Capture the cell that displays the provided text and extract its (X, Y) central coordinate. 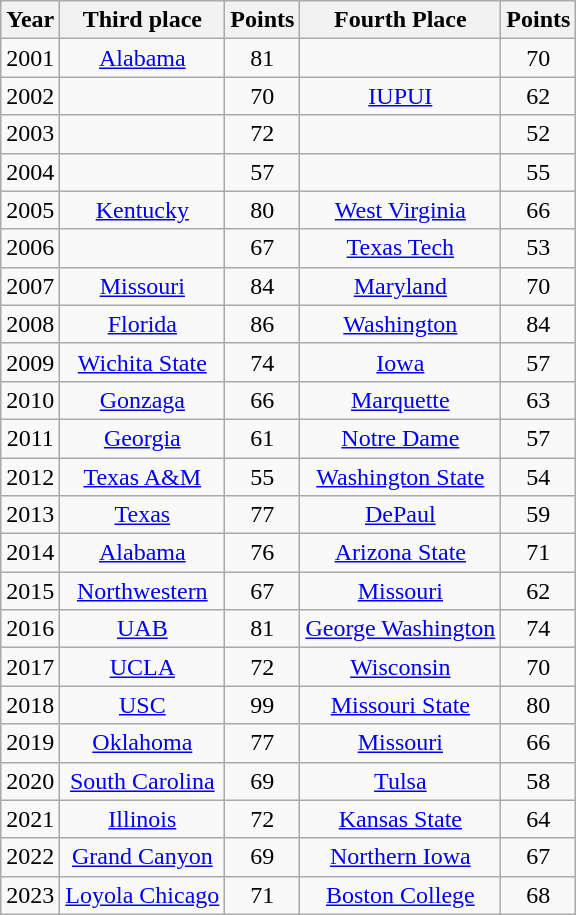
Fourth Place (400, 20)
Grand Canyon (142, 857)
2023 (30, 895)
Wisconsin (400, 667)
USC (142, 705)
2017 (30, 667)
54 (538, 477)
2016 (30, 629)
Iowa (400, 362)
61 (262, 438)
West Virginia (400, 210)
2004 (30, 172)
Washington State (400, 477)
86 (262, 324)
2009 (30, 362)
Gonzaga (142, 400)
Northern Iowa (400, 857)
Tulsa (400, 781)
Arizona State (400, 553)
Marquette (400, 400)
53 (538, 248)
59 (538, 515)
2012 (30, 477)
2018 (30, 705)
IUPUI (400, 96)
Texas A&M (142, 477)
Texas Tech (400, 248)
George Washington (400, 629)
2022 (30, 857)
Texas (142, 515)
Maryland (400, 286)
UCLA (142, 667)
2019 (30, 743)
76 (262, 553)
2008 (30, 324)
Kansas State (400, 819)
Oklahoma (142, 743)
Wichita State (142, 362)
Notre Dame (400, 438)
2014 (30, 553)
99 (262, 705)
Boston College (400, 895)
2001 (30, 58)
Florida (142, 324)
2002 (30, 96)
68 (538, 895)
2021 (30, 819)
52 (538, 134)
Northwestern (142, 591)
Georgia (142, 438)
Kentucky (142, 210)
2010 (30, 400)
2003 (30, 134)
63 (538, 400)
2005 (30, 210)
Illinois (142, 819)
2011 (30, 438)
64 (538, 819)
2007 (30, 286)
Year (30, 20)
2015 (30, 591)
58 (538, 781)
UAB (142, 629)
2020 (30, 781)
DePaul (400, 515)
Loyola Chicago (142, 895)
2006 (30, 248)
Washington (400, 324)
Missouri State (400, 705)
2013 (30, 515)
South Carolina (142, 781)
Third place (142, 20)
